For the text-containing cell, return its midpoint in (x, y) coordinate format. 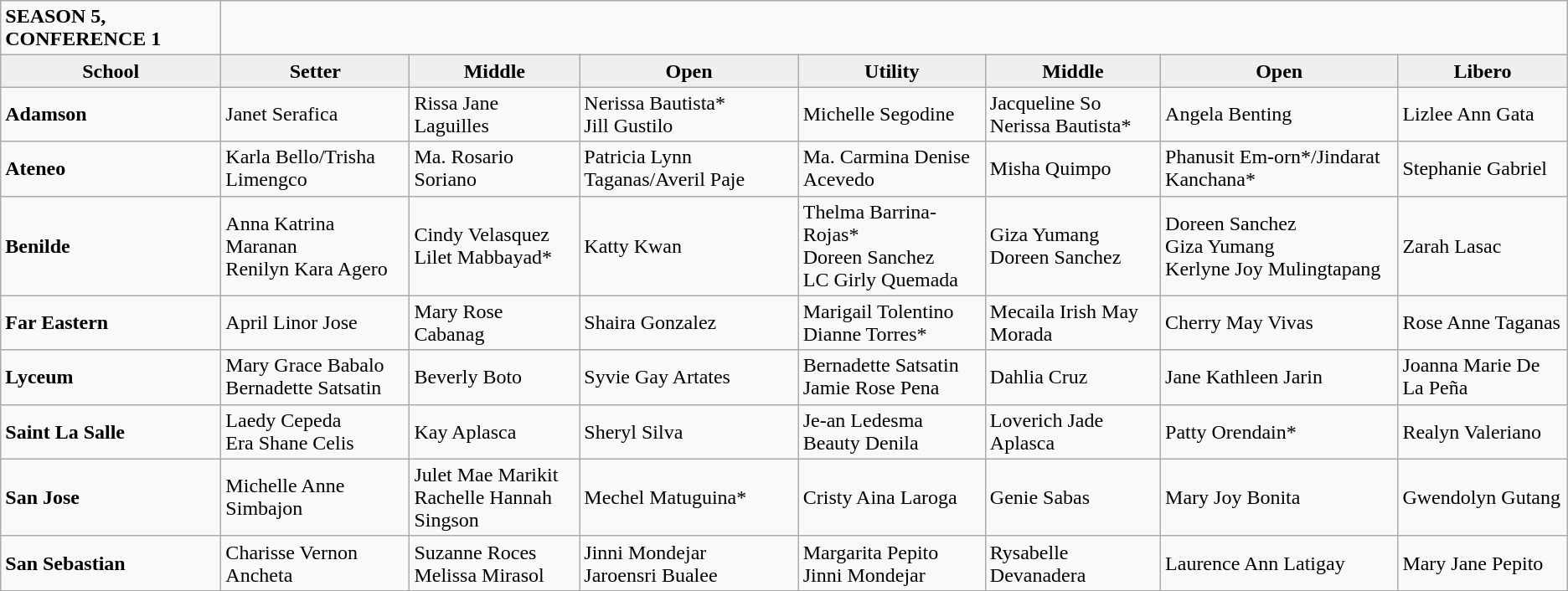
Adamson (111, 114)
Anna Katrina MarananRenilyn Kara Agero (315, 246)
Phanusit Em-orn*/Jindarat Kanchana* (1280, 169)
Gwendolyn Gutang (1483, 497)
Ma. Rosario Soriano (494, 169)
Patty Orendain* (1280, 432)
Genie Sabas (1072, 497)
Giza YumangDoreen Sanchez (1072, 246)
Ateneo (111, 169)
Kay Aplasca (494, 432)
Lyceum (111, 377)
Nerissa Bautista*Jill Gustilo (689, 114)
Mechel Matuguina* (689, 497)
Cindy VelasquezLilet Mabbayad* (494, 246)
Mecaila Irish May Morada (1072, 323)
Zarah Lasac (1483, 246)
Far Eastern (111, 323)
San Jose (111, 497)
Bernadette SatsatinJamie Rose Pena (891, 377)
Libero (1483, 71)
Jacqueline SoNerissa Bautista* (1072, 114)
School (111, 71)
Loverich Jade Aplasca (1072, 432)
Laurence Ann Latigay (1280, 563)
Mary Joy Bonita (1280, 497)
Benilde (111, 246)
Lizlee Ann Gata (1483, 114)
Janet Serafica (315, 114)
Dahlia Cruz (1072, 377)
Suzanne RocesMelissa Mirasol (494, 563)
Charisse Vernon Ancheta (315, 563)
Syvie Gay Artates (689, 377)
Margarita PepitoJinni Mondejar (891, 563)
Misha Quimpo (1072, 169)
Rissa Jane Laguilles (494, 114)
Je-an LedesmaBeauty Denila (891, 432)
April Linor Jose (315, 323)
Angela Benting (1280, 114)
Joanna Marie De La Peña (1483, 377)
Mary Jane Pepito (1483, 563)
Beverly Boto (494, 377)
Karla Bello/Trisha Limengco (315, 169)
Laedy CepedaEra Shane Celis (315, 432)
Rysabelle Devanadera (1072, 563)
Rose Anne Taganas (1483, 323)
Marigail TolentinoDianne Torres* (891, 323)
Realyn Valeriano (1483, 432)
Michelle Segodine (891, 114)
Jane Kathleen Jarin (1280, 377)
Jinni MondejarJaroensri Bualee (689, 563)
Shaira Gonzalez (689, 323)
Stephanie Gabriel (1483, 169)
Ma. Carmina Denise Acevedo (891, 169)
Sheryl Silva (689, 432)
Mary Grace BabaloBernadette Satsatin (315, 377)
SEASON 5, CONFERENCE 1 (111, 28)
Thelma Barrina-Rojas*Doreen SanchezLC Girly Quemada (891, 246)
Katty Kwan (689, 246)
Saint La Salle (111, 432)
Mary Rose Cabanag (494, 323)
Michelle Anne Simbajon (315, 497)
San Sebastian (111, 563)
Julet Mae MarikitRachelle Hannah Singson (494, 497)
Cristy Aina Laroga (891, 497)
Setter (315, 71)
Cherry May Vivas (1280, 323)
Doreen SanchezGiza YumangKerlyne Joy Mulingtapang (1280, 246)
Patricia Lynn Taganas/Averil Paje (689, 169)
Utility (891, 71)
